Extract the (x, y) coordinate from the center of the cell holding the provided text.  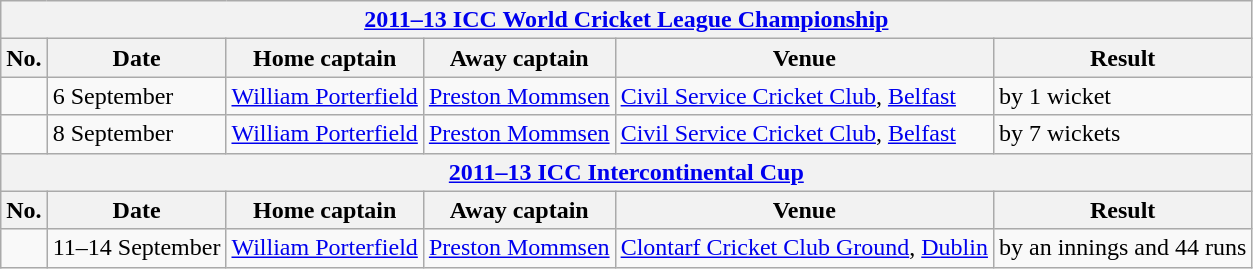
by 7 wickets (1122, 134)
2011–13 ICC Intercontinental Cup (626, 172)
by 1 wicket (1122, 96)
2011–13 ICC World Cricket League Championship (626, 20)
Clontarf Cricket Club Ground, Dublin (804, 248)
by an innings and 44 runs (1122, 248)
6 September (136, 96)
11–14 September (136, 248)
8 September (136, 134)
